Pinpoint the cell where the given text exists, returning its (x, y) midpoint coordinate. 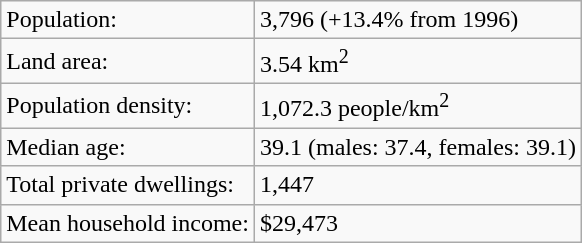
Population density: (128, 106)
3.54 km2 (418, 62)
Median age: (128, 147)
1,447 (418, 185)
3,796 (+13.4% from 1996) (418, 20)
Mean household income: (128, 223)
Population: (128, 20)
$29,473 (418, 223)
Total private dwellings: (128, 185)
1,072.3 people/km2 (418, 106)
Land area: (128, 62)
39.1 (males: 37.4, females: 39.1) (418, 147)
